Capture the cell that displays the provided text and extract its (X, Y) central coordinate. 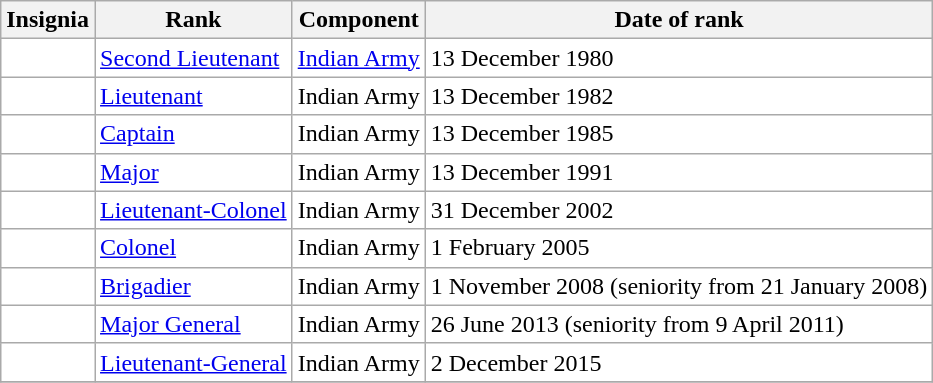
Rank (194, 20)
13 December 1980 (679, 58)
1 February 2005 (679, 248)
31 December 2002 (679, 210)
Major General (194, 324)
1 November 2008 (seniority from 21 January 2008) (679, 286)
Captain (194, 134)
Component (358, 20)
Lieutenant-Colonel (194, 210)
Colonel (194, 248)
Brigadier (194, 286)
Major (194, 172)
Insignia (48, 20)
2 December 2015 (679, 362)
Lieutenant-General (194, 362)
Date of rank (679, 20)
Second Lieutenant (194, 58)
13 December 1991 (679, 172)
13 December 1985 (679, 134)
Lieutenant (194, 96)
13 December 1982 (679, 96)
26 June 2013 (seniority from 9 April 2011) (679, 324)
